Determine the (X, Y) coordinate at the center of the cell enclosing the given text.  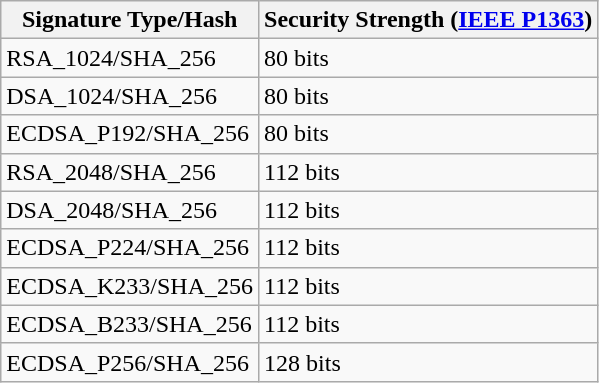
Security Strength (IEEE P1363) (428, 20)
ECDSA_P224/SHA_256 (130, 248)
ECDSA_K233/SHA_256 (130, 286)
Signature Type/Hash (130, 20)
RSA_1024/SHA_256 (130, 58)
RSA_2048/SHA_256 (130, 172)
ECDSA_P256/SHA_256 (130, 362)
128 bits (428, 362)
ECDSA_P192/SHA_256 (130, 134)
DSA_1024/SHA_256 (130, 96)
DSA_2048/SHA_256 (130, 210)
ECDSA_B233/SHA_256 (130, 324)
